Return the (X, Y) coordinate for the center point of the cell that contains the specified text.  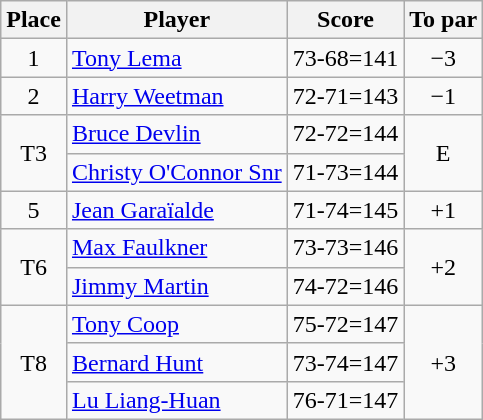
T3 (34, 153)
Bernard Hunt (176, 362)
Lu Liang-Huan (176, 400)
2 (34, 96)
5 (34, 210)
Place (34, 20)
72-71=143 (346, 96)
72-72=144 (346, 134)
73-68=141 (346, 58)
+1 (444, 210)
+3 (444, 362)
71-74=145 (346, 210)
Christy O'Connor Snr (176, 172)
Jimmy Martin (176, 286)
−1 (444, 96)
Tony Lema (176, 58)
74-72=146 (346, 286)
−3 (444, 58)
To par (444, 20)
T8 (34, 362)
73-74=147 (346, 362)
E (444, 153)
76-71=147 (346, 400)
71-73=144 (346, 172)
1 (34, 58)
Jean Garaïalde (176, 210)
Score (346, 20)
Harry Weetman (176, 96)
T6 (34, 267)
Player (176, 20)
Tony Coop (176, 324)
+2 (444, 267)
Bruce Devlin (176, 134)
73-73=146 (346, 248)
75-72=147 (346, 324)
Max Faulkner (176, 248)
